Locate the cell with the specified text and output its (x, y) center coordinate. 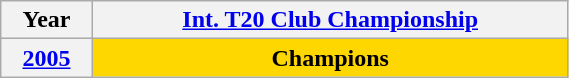
Champions (330, 58)
Year (47, 20)
2005 (47, 58)
Int. T20 Club Championship (330, 20)
